Extract the [x, y] coordinate from the center of the cell holding the provided text.  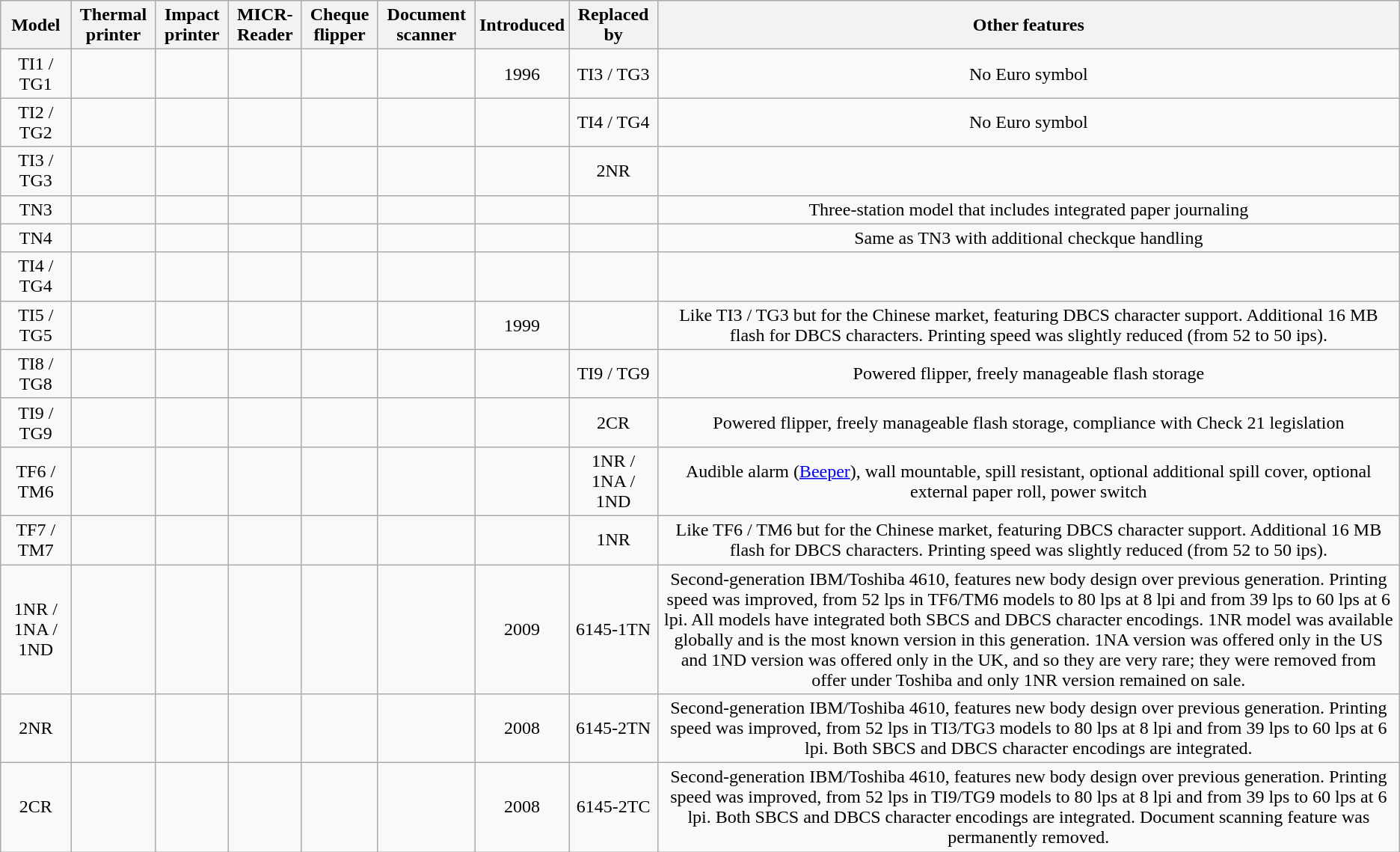
MICR-Reader [265, 25]
2009 [522, 628]
TI2 / TG2 [36, 123]
6145-1TN [613, 628]
Powered flipper, freely manageable flash storage [1028, 374]
Thermal printer [114, 25]
Introduced [522, 25]
6145-2TC [613, 808]
TI8 / TG8 [36, 374]
Same as TN3 with additional checkque handling [1028, 238]
Powered flipper, freely manageable flash storage, compliance with Check 21 legislation [1028, 422]
TN4 [36, 238]
1NR [613, 540]
Document scanner [426, 25]
Replaced by [613, 25]
TI5 / TG5 [36, 325]
TN3 [36, 209]
1999 [522, 325]
TF6 / TM6 [36, 481]
Cheque flipper [340, 25]
Three-station model that includes integrated paper journaling [1028, 209]
6145-2TN [613, 729]
Other features [1028, 25]
TF7 / TM7 [36, 540]
TI1 / TG1 [36, 73]
Audible alarm (Beeper), wall mountable, spill resistant, optional additional spill cover, optional external paper roll, power switch [1028, 481]
Impact printer [191, 25]
1996 [522, 73]
Model [36, 25]
